Pinpoint the cell where the given text exists, returning its [x, y] midpoint coordinate. 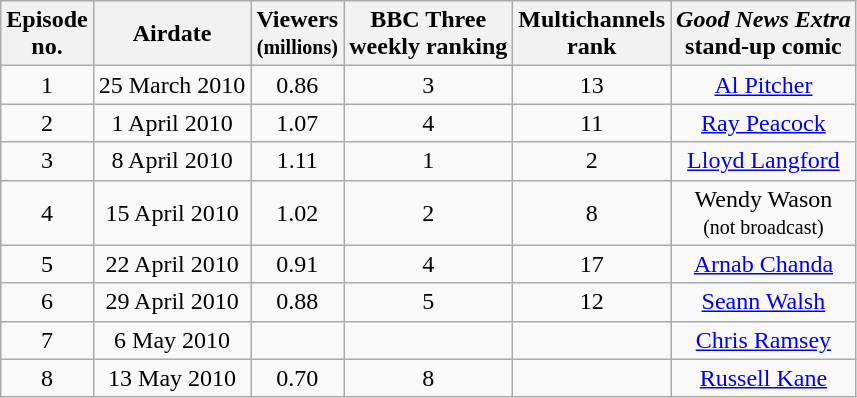
17 [592, 264]
BBC Threeweekly ranking [428, 34]
6 May 2010 [172, 340]
Episodeno. [47, 34]
29 April 2010 [172, 302]
8 April 2010 [172, 161]
6 [47, 302]
0.91 [298, 264]
13 [592, 85]
Wendy Wason(not broadcast) [764, 212]
11 [592, 123]
Seann Walsh [764, 302]
Russell Kane [764, 378]
1.02 [298, 212]
13 May 2010 [172, 378]
25 March 2010 [172, 85]
Lloyd Langford [764, 161]
12 [592, 302]
1.07 [298, 123]
7 [47, 340]
Chris Ramsey [764, 340]
0.70 [298, 378]
Good News Extrastand-up comic [764, 34]
Ray Peacock [764, 123]
1.11 [298, 161]
Multichannelsrank [592, 34]
Viewers(millions) [298, 34]
15 April 2010 [172, 212]
Airdate [172, 34]
0.88 [298, 302]
Al Pitcher [764, 85]
22 April 2010 [172, 264]
Arnab Chanda [764, 264]
1 April 2010 [172, 123]
0.86 [298, 85]
